Identify which cell holds the provided text, then report its [X, Y] central coordinate. 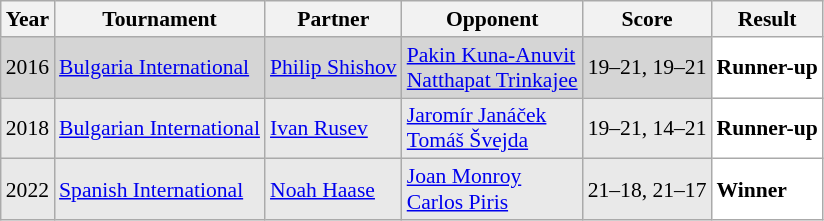
Tournament [160, 19]
21–18, 21–17 [648, 190]
19–21, 19–21 [648, 68]
Partner [334, 19]
Bulgaria International [160, 68]
Pakin Kuna-Anuvit Natthapat Trinkajee [492, 68]
Noah Haase [334, 190]
Jaromír Janáček Tomáš Švejda [492, 128]
Result [768, 19]
Year [28, 19]
Score [648, 19]
19–21, 14–21 [648, 128]
2016 [28, 68]
Ivan Rusev [334, 128]
Opponent [492, 19]
Winner [768, 190]
Joan Monroy Carlos Piris [492, 190]
Bulgarian International [160, 128]
2022 [28, 190]
Philip Shishov [334, 68]
Spanish International [160, 190]
2018 [28, 128]
